From the cell containing the given text, extract its center point as [X, Y] coordinate. 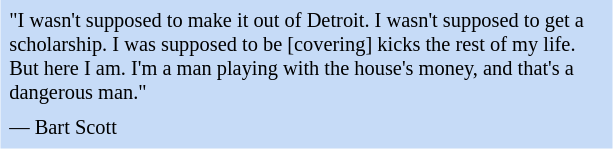
— Bart Scott [306, 128]
